Search for the cell housing the specified text and yield its (x, y) center coordinate. 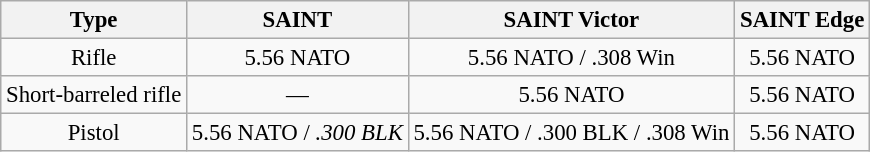
5.56 NATO / .300 BLK / .308 Win (572, 133)
SAINT Edge (802, 20)
Type (94, 20)
Pistol (94, 133)
Short-barreled rifle (94, 95)
Rifle (94, 58)
5.56 NATO / .308 Win (572, 58)
— (298, 95)
5.56 NATO / .300 BLK (298, 133)
SAINT Victor (572, 20)
SAINT (298, 20)
